Output the (X, Y) coordinate of the center of the cell containing the given text.  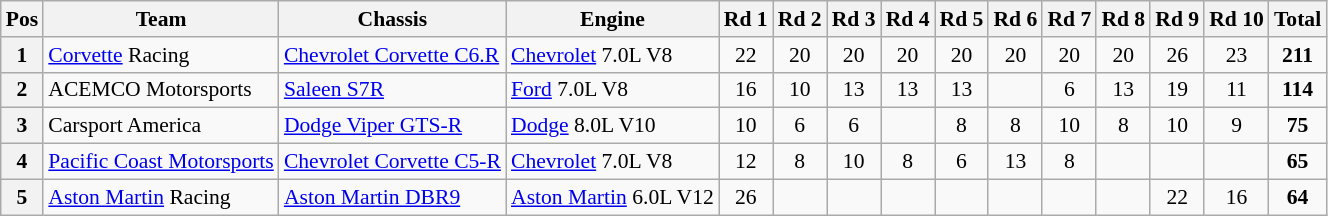
65 (1298, 162)
Rd 9 (1177, 19)
75 (1298, 126)
Rd 10 (1236, 19)
Rd 1 (746, 19)
Chassis (392, 19)
Rd 3 (854, 19)
11 (1236, 90)
12 (746, 162)
1 (22, 55)
Rd 7 (1069, 19)
Pacific Coast Motorsports (161, 162)
Chevrolet Corvette C6.R (392, 55)
211 (1298, 55)
Corvette Racing (161, 55)
9 (1236, 126)
114 (1298, 90)
5 (22, 197)
Dodge 8.0L V10 (612, 126)
Dodge Viper GTS-R (392, 126)
Aston Martin DBR9 (392, 197)
Rd 5 (962, 19)
Rd 6 (1015, 19)
ACEMCO Motorsports (161, 90)
Aston Martin 6.0L V12 (612, 197)
Saleen S7R (392, 90)
Team (161, 19)
Rd 8 (1123, 19)
Ford 7.0L V8 (612, 90)
Aston Martin Racing (161, 197)
4 (22, 162)
Engine (612, 19)
64 (1298, 197)
Total (1298, 19)
3 (22, 126)
2 (22, 90)
Pos (22, 19)
Chevrolet Corvette C5-R (392, 162)
23 (1236, 55)
Carsport America (161, 126)
Rd 4 (908, 19)
19 (1177, 90)
Rd 2 (800, 19)
